Find where the given text appears and provide that cell's center as (x, y) coordinate. 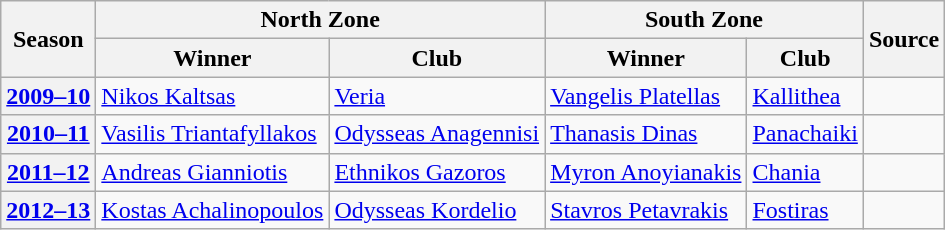
2009–10 (48, 96)
Kallithea (805, 96)
North Zone (320, 20)
Nikos Kaltsas (212, 96)
Thanasis Dinas (646, 134)
Odysseas Kordelio (437, 210)
Veria (437, 96)
Fostiras (805, 210)
2010–11 (48, 134)
Odysseas Anagennisi (437, 134)
Ethnikos Gazoros (437, 172)
South Zone (704, 20)
Myron Anoyianakis (646, 172)
Andreas Gianniotis (212, 172)
Chania (805, 172)
Season (48, 39)
Source (904, 39)
Kostas Achalinopoulos (212, 210)
2011–12 (48, 172)
2012–13 (48, 210)
Stavros Petavrakis (646, 210)
Panachaiki (805, 134)
Vasilis Triantafyllakos (212, 134)
Vangelis Platellas (646, 96)
